Pinpoint the cell where the given text exists, returning its [x, y] midpoint coordinate. 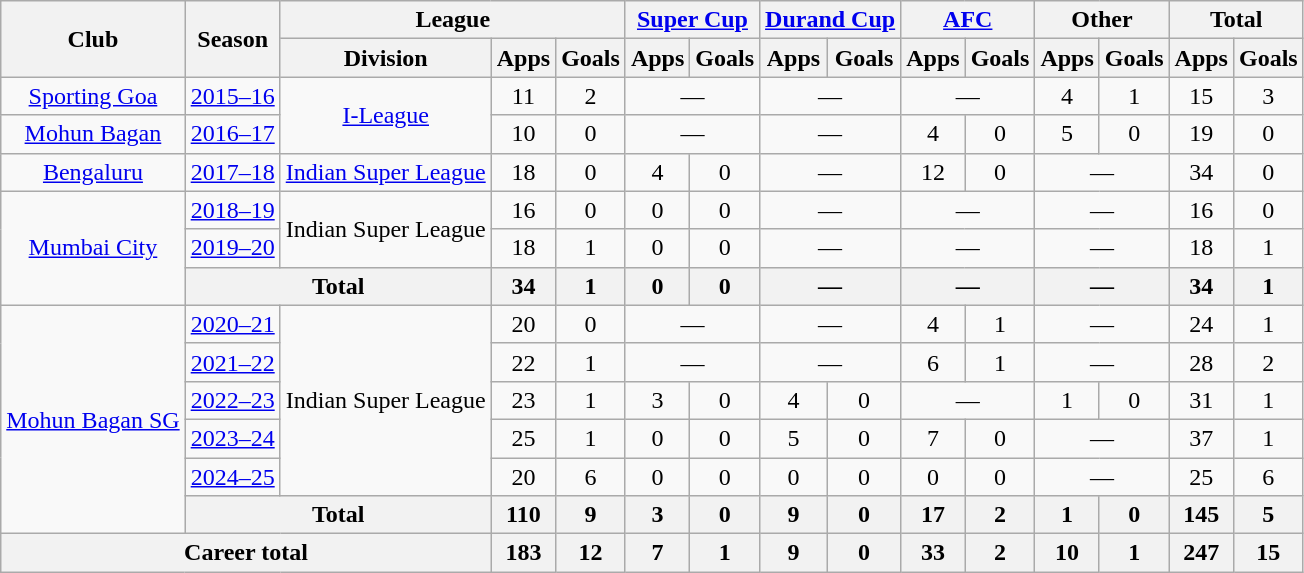
28 [1201, 362]
37 [1201, 438]
Durand Cup [830, 20]
AFC [968, 20]
19 [1201, 134]
17 [933, 515]
31 [1201, 400]
22 [523, 362]
Sporting Goa [93, 96]
247 [1201, 553]
2022–23 [232, 400]
Mohun Bagan [93, 134]
Season [232, 39]
League [452, 20]
24 [1201, 324]
183 [523, 553]
Super Cup [692, 20]
I-League [386, 115]
145 [1201, 515]
Club [93, 39]
2015–16 [232, 96]
Other [1102, 20]
2016–17 [232, 134]
2020–21 [232, 324]
Bengaluru [93, 172]
2018–19 [232, 210]
11 [523, 96]
2023–24 [232, 438]
110 [523, 515]
23 [523, 400]
Career total [246, 553]
2017–18 [232, 172]
2019–20 [232, 248]
33 [933, 553]
2021–22 [232, 362]
Division [386, 58]
Mohun Bagan SG [93, 419]
Mumbai City [93, 248]
2024–25 [232, 477]
